Find where the given text appears and provide that cell's center as [X, Y] coordinate. 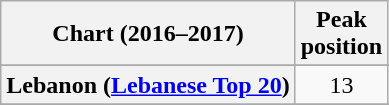
Chart (2016–2017) [148, 34]
Lebanon (Lebanese Top 20) [148, 85]
13 [341, 85]
Peak position [341, 34]
